Extract the [X, Y] coordinate from the center of the cell holding the provided text.  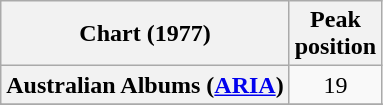
19 [335, 85]
Chart (1977) [145, 34]
Australian Albums (ARIA) [145, 85]
Peakposition [335, 34]
